Search for the cell housing the specified text and yield its (X, Y) center coordinate. 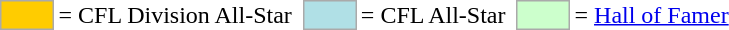
= CFL Division All-Star (175, 15)
= CFL All-Star (433, 15)
